Identify which cell holds the provided text, then report its (x, y) central coordinate. 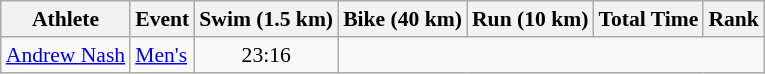
Run (10 km) (530, 19)
Event (162, 19)
23:16 (266, 55)
Andrew Nash (66, 55)
Swim (1.5 km) (266, 19)
Rank (734, 19)
Athlete (66, 19)
Total Time (648, 19)
Men's (162, 55)
Bike (40 km) (402, 19)
